Search for the cell housing the specified text and yield its (X, Y) center coordinate. 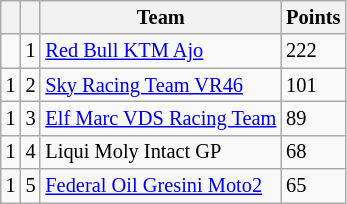
Points (313, 17)
89 (313, 118)
Liqui Moly Intact GP (160, 152)
Red Bull KTM Ajo (160, 51)
Federal Oil Gresini Moto2 (160, 186)
4 (31, 152)
Sky Racing Team VR46 (160, 85)
222 (313, 51)
3 (31, 118)
101 (313, 85)
Elf Marc VDS Racing Team (160, 118)
68 (313, 152)
65 (313, 186)
Team (160, 17)
5 (31, 186)
2 (31, 85)
